Locate the cell with the specified text and output its (X, Y) center coordinate. 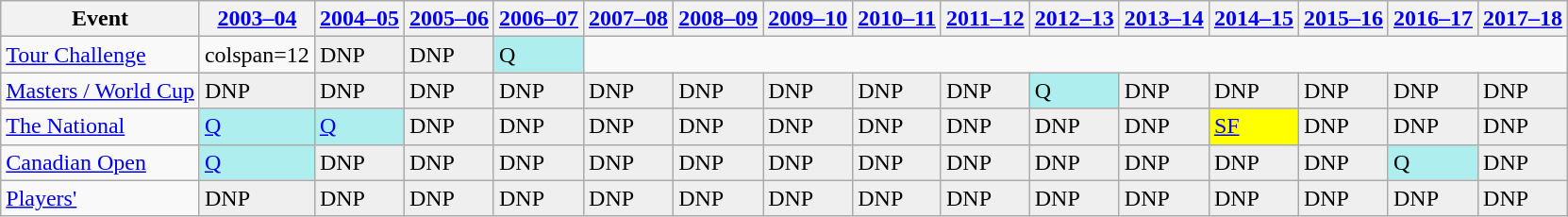
2004–05 (359, 19)
Tour Challenge (100, 55)
2013–14 (1164, 19)
2007–08 (628, 19)
2015–16 (1343, 19)
Players' (100, 198)
2017–18 (1523, 19)
2008–09 (719, 19)
Canadian Open (100, 162)
2006–07 (538, 19)
2010–11 (897, 19)
Masters / World Cup (100, 91)
The National (100, 126)
2003–04 (257, 19)
2012–13 (1074, 19)
2014–15 (1253, 19)
2016–17 (1432, 19)
SF (1253, 126)
colspan=12 (257, 55)
Event (100, 19)
2009–10 (808, 19)
2011–12 (985, 19)
2005–06 (449, 19)
